Provide the (X, Y) coordinate of the cell's center where the given text is located.  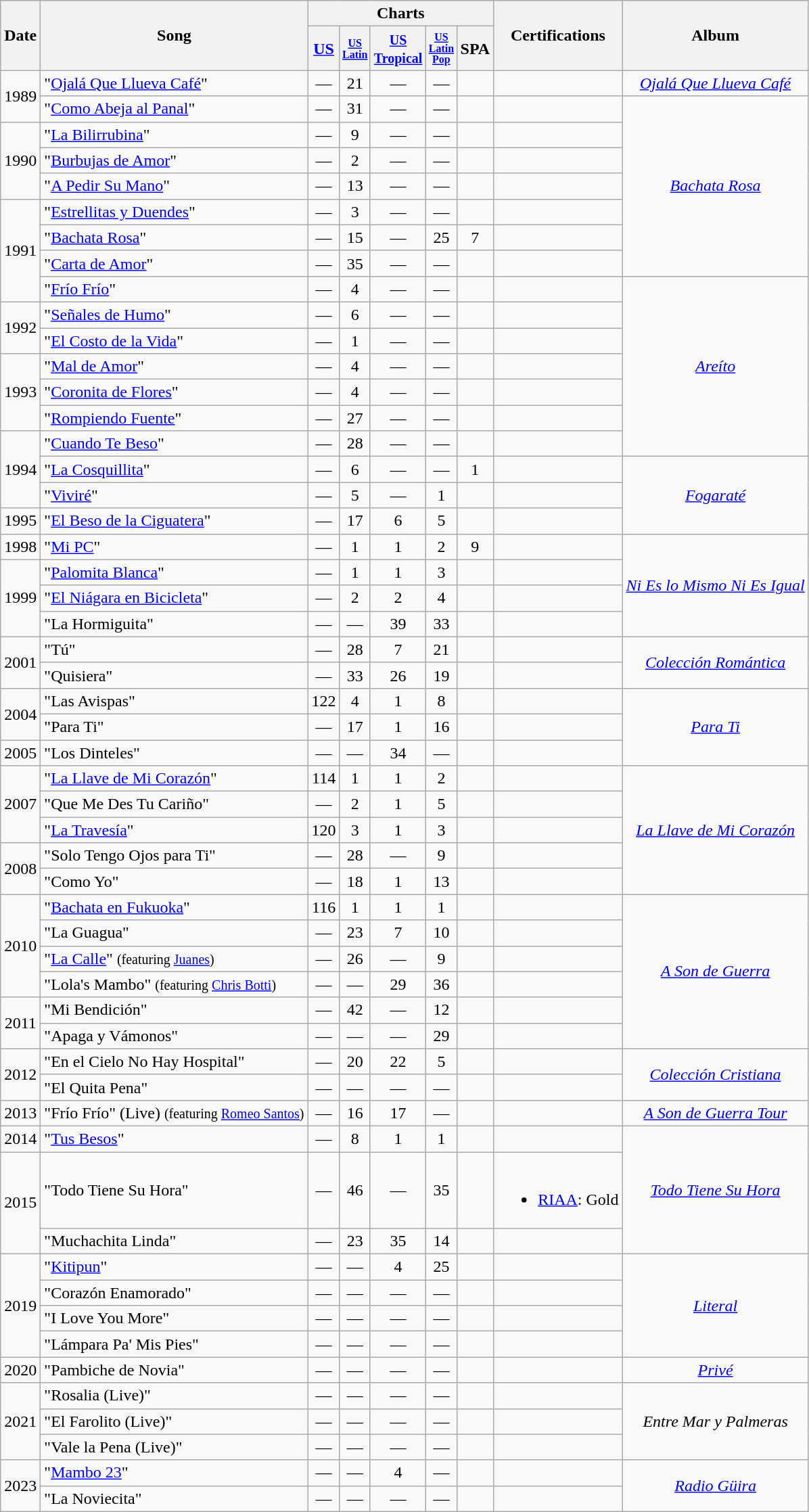
12 (441, 1010)
"La Llave de Mi Corazón" (175, 779)
"Bachata en Fukuoka" (175, 907)
US (323, 49)
10 (441, 933)
"Mi Bendición" (175, 1010)
"La Hormiguita" (175, 624)
2015 (20, 1203)
22 (398, 1061)
"Mi PC" (175, 547)
Colección Cristiana (716, 1074)
19 (441, 675)
RIAA: Gold (558, 1189)
"Todo Tiene Su Hora" (175, 1189)
USLatin (354, 49)
"Cuando Te Beso" (175, 444)
Date (20, 35)
"Coronita de Flores" (175, 392)
2011 (20, 1023)
46 (354, 1189)
"El Niágara en Bicicleta" (175, 598)
"Los Dinteles" (175, 753)
2005 (20, 753)
"Lola's Mambo" (featuring Chris Botti) (175, 984)
Para Ti (716, 727)
2010 (20, 946)
"La Noviecita" (175, 1498)
Album (716, 35)
1990 (20, 160)
34 (398, 753)
"A Pedir Su Mano" (175, 186)
"Rosalia (Live)" (175, 1396)
2008 (20, 869)
"Las Avispas" (175, 701)
"La Travesía" (175, 830)
"La Guagua" (175, 933)
Ojalá Que Llueva Café (716, 83)
1991 (20, 250)
1989 (20, 96)
"Carta de Amor" (175, 263)
2014 (20, 1139)
"Burbujas de Amor" (175, 160)
15 (354, 237)
14 (441, 1241)
1993 (20, 392)
Privé (716, 1370)
"Apaga y Vámonos" (175, 1036)
"I Love You More" (175, 1319)
Song (175, 35)
Ni Es lo Mismo Ni Es Igual (716, 585)
"Mambo 23" (175, 1473)
116 (323, 907)
"Para Ti" (175, 727)
"El Costo de la Vida" (175, 340)
2001 (20, 662)
"Vale la Pena (Live)" (175, 1447)
Colección Romántica (716, 662)
Todo Tiene Su Hora (716, 1189)
"Frío Frío" (175, 289)
"Corazón Enamorado" (175, 1293)
Areíto (716, 366)
122 (323, 701)
USLatin Pop (441, 49)
2012 (20, 1074)
120 (323, 830)
"El Farolito (Live)" (175, 1421)
114 (323, 779)
2013 (20, 1113)
36 (441, 984)
"Frío Frío" (Live) (featuring Romeo Santos) (175, 1113)
La Llave de Mi Corazón (716, 830)
1994 (20, 469)
"La Bilirrubina" (175, 135)
"Muchachita Linda" (175, 1241)
20 (354, 1061)
39 (398, 624)
"Palomita Blanca" (175, 572)
"En el Cielo No Hay Hospital" (175, 1061)
"Como Yo" (175, 881)
2004 (20, 714)
"La Cosquillita" (175, 469)
SPA (475, 49)
"Pambiche de Novia" (175, 1370)
"El Beso de la Ciguatera" (175, 521)
Radio Güira (716, 1486)
"Mal de Amor" (175, 367)
31 (354, 109)
A Son de Guerra Tour (716, 1113)
"Estrellitas y Duendes" (175, 212)
42 (354, 1010)
1998 (20, 547)
A Son de Guerra (716, 971)
1999 (20, 598)
2020 (20, 1370)
"Viviré" (175, 495)
Literal (716, 1306)
Charts (400, 14)
Entre Mar y Palmeras (716, 1421)
USTropical (398, 49)
2023 (20, 1486)
Bachata Rosa (716, 186)
2007 (20, 804)
18 (354, 881)
Certifications (558, 35)
"Señales de Humo" (175, 315)
2019 (20, 1306)
"Ojalá Que Llueva Café" (175, 83)
27 (354, 418)
"Tú" (175, 649)
"Solo Tengo Ojos para Ti" (175, 856)
"Que Me Des Tu Cariño" (175, 804)
"Lámpara Pa' Mis Pies" (175, 1344)
"La Calle" (featuring Juanes) (175, 959)
Fogaraté (716, 495)
1995 (20, 521)
"Rompiendo Fuente" (175, 418)
"Tus Besos" (175, 1139)
"Como Abeja al Panal" (175, 109)
"Quisiera" (175, 675)
"Kitipun" (175, 1267)
"El Quita Pena" (175, 1087)
"Bachata Rosa" (175, 237)
1992 (20, 327)
2021 (20, 1421)
